Identify which cell holds the provided text, then report its [x, y] central coordinate. 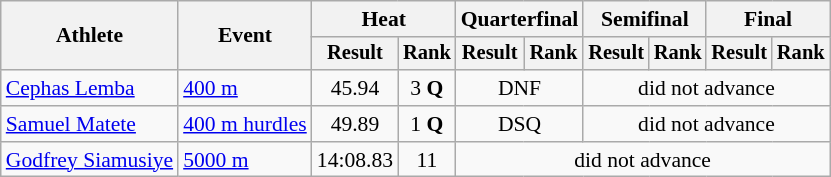
49.89 [355, 124]
Final [768, 19]
45.94 [355, 88]
Semifinal [644, 19]
DSQ [520, 124]
Cephas Lemba [90, 88]
Quarterfinal [520, 19]
400 m hurdles [245, 124]
Athlete [90, 36]
Event [245, 36]
3 Q [427, 88]
Samuel Matete [90, 124]
1 Q [427, 124]
DNF [520, 88]
400 m [245, 88]
Heat [384, 19]
